Detect which cell encompasses the target text, then output its (X, Y) center coordinate. 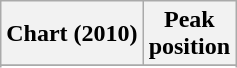
Peak position (189, 34)
Chart (2010) (72, 34)
